Locate the cell with the specified text and output its [X, Y] center coordinate. 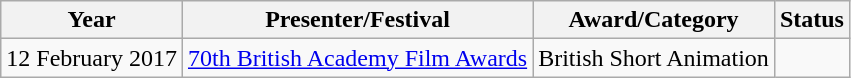
Year [92, 20]
70th British Academy Film Awards [357, 58]
Award/Category [654, 20]
British Short Animation [654, 58]
Presenter/Festival [357, 20]
12 February 2017 [92, 58]
Status [812, 20]
